Extract the [x, y] coordinate from the center of the cell holding the provided text.  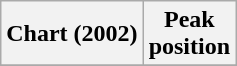
Peakposition [189, 34]
Chart (2002) [72, 34]
